Search for the cell housing the specified text and yield its (x, y) center coordinate. 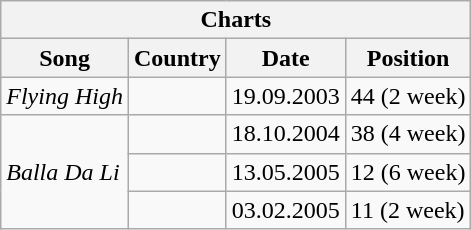
44 (2 week) (408, 96)
Charts (236, 20)
Date (286, 58)
19.09.2003 (286, 96)
11 (2 week) (408, 210)
Flying High (65, 96)
18.10.2004 (286, 134)
12 (6 week) (408, 172)
13.05.2005 (286, 172)
38 (4 week) (408, 134)
Country (177, 58)
Song (65, 58)
03.02.2005 (286, 210)
Position (408, 58)
Balla Da Li (65, 172)
